Locate the cell with the specified text and output its [X, Y] center coordinate. 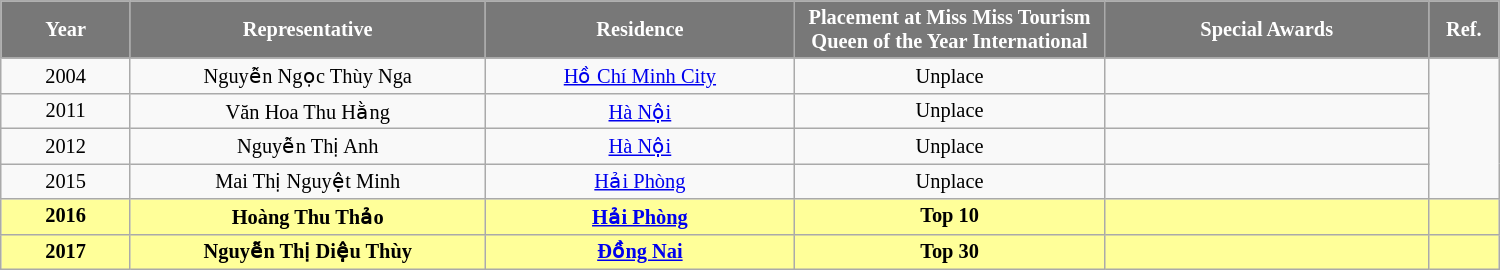
Placement at Miss Miss Tourism Queen of the Year International [950, 29]
Hoàng Thu Thảo [308, 216]
2004 [66, 76]
2015 [66, 180]
2011 [66, 110]
Mai Thị Nguyệt Minh [308, 180]
Hồ Chí Minh City [640, 76]
2016 [66, 216]
Special Awards [1266, 29]
2012 [66, 146]
Representative [308, 29]
Đồng Nai [640, 252]
Ref. [1464, 29]
Residence [640, 29]
Year [66, 29]
Nguyễn Thị Diệu Thùy [308, 252]
Nguyễn Ngọc Thùy Nga [308, 76]
Văn Hoa Thu Hằng [308, 110]
Top 10 [950, 216]
2017 [66, 252]
Nguyễn Thị Anh [308, 146]
Top 30 [950, 252]
